Determine the [x, y] coordinate at the center of the cell enclosing the given text.  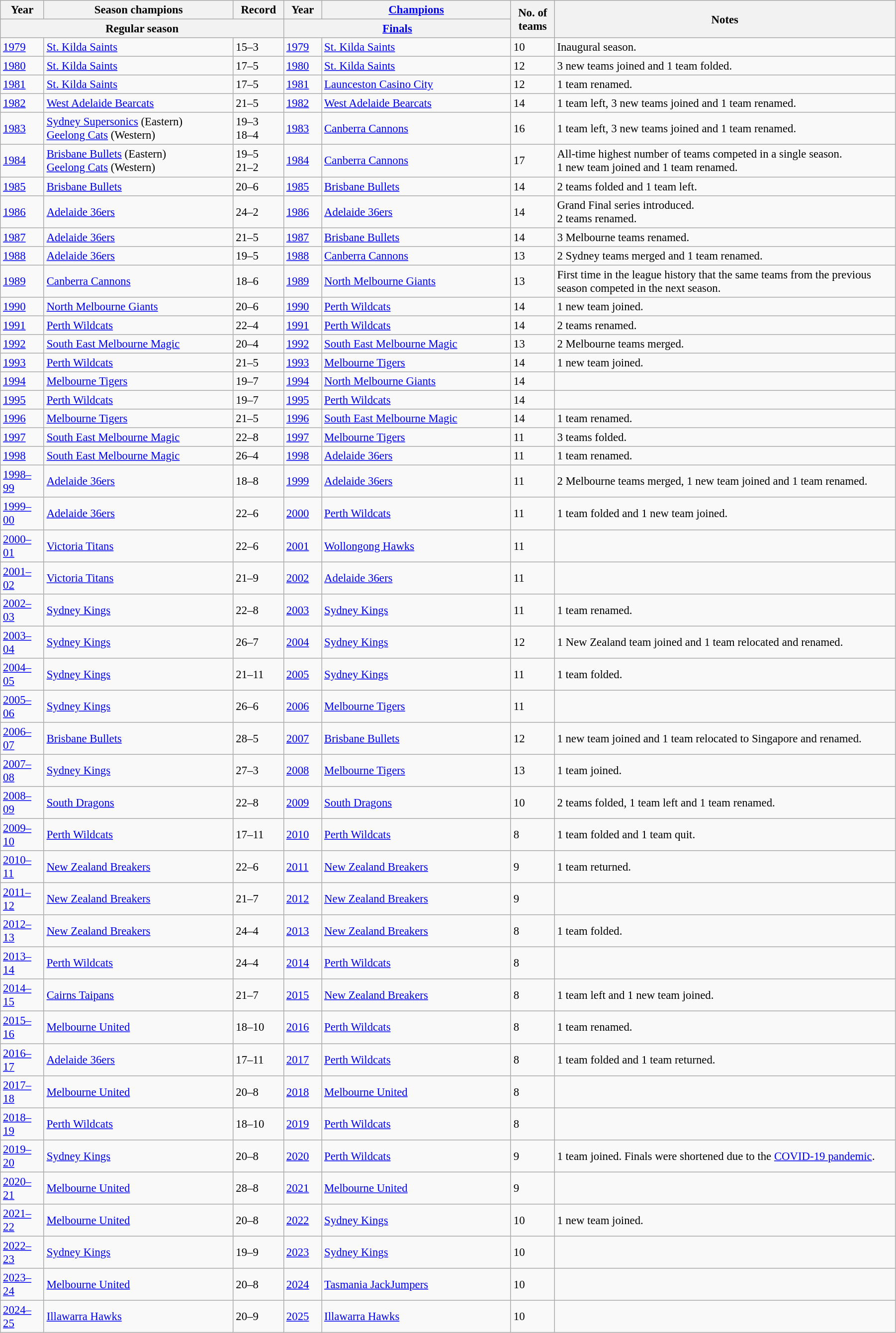
2012–13 [22, 931]
Grand Final series introduced. 2 teams renamed. [725, 212]
2008–09 [22, 802]
1 New Zealand team joined and 1 team relocated and renamed. [725, 642]
2017 [303, 1060]
2022 [303, 1220]
19–318–4 [259, 128]
2009–10 [22, 835]
2014–15 [22, 995]
2002 [303, 578]
1 team folded and 1 new team joined. [725, 514]
2011 [303, 867]
2021 [303, 1188]
1998–99 [22, 481]
3 teams folded. [725, 438]
First time in the league history that the same teams from the previous season competed in the next season. [725, 281]
2003–04 [22, 642]
2000 [303, 514]
2017–18 [22, 1092]
Notes [725, 19]
16 [533, 128]
2015–16 [22, 1027]
19–521–2 [259, 161]
2008 [303, 771]
2018 [303, 1092]
Cairns Taipans [138, 995]
2023 [303, 1252]
28–8 [259, 1188]
19–9 [259, 1252]
2001 [303, 546]
Wollongong Hawks [417, 546]
1999 [303, 481]
Finals [398, 29]
26–6 [259, 706]
1 team folded and 1 team returned. [725, 1060]
2024–25 [22, 1317]
18–8 [259, 481]
2 teams renamed. [725, 325]
1 team returned. [725, 867]
1 team joined. [725, 771]
2015 [303, 995]
Season champions [138, 10]
1 team left and 1 new team joined. [725, 995]
2006–07 [22, 739]
18–6 [259, 281]
2001–02 [22, 578]
2019–20 [22, 1155]
All-time highest number of teams competed in a single season. 1 new team joined and 1 team renamed. [725, 161]
1 team joined. Finals were shortened due to the COVID-19 pandemic. [725, 1155]
2021–22 [22, 1220]
Sydney Supersonics (Eastern)Geelong Cats (Western) [138, 128]
2 Melbourne teams merged, 1 new team joined and 1 team renamed. [725, 481]
2004–05 [22, 674]
2 Melbourne teams merged. [725, 344]
21–11 [259, 674]
2018–19 [22, 1124]
2007 [303, 739]
Record [259, 10]
Champions [417, 10]
2013–14 [22, 964]
28–5 [259, 739]
2020 [303, 1155]
2007–08 [22, 771]
27–3 [259, 771]
2 Sydney teams merged and 1 team renamed. [725, 256]
2002–03 [22, 610]
No. of teams [533, 19]
2 teams folded and 1 team left. [725, 186]
26–4 [259, 456]
17 [533, 161]
2 teams folded, 1 team left and 1 team renamed. [725, 802]
2005 [303, 674]
Launceston Casino City [417, 85]
1 new team joined and 1 team relocated to Singapore and renamed. [725, 739]
22–4 [259, 325]
2022–23 [22, 1252]
20–9 [259, 1317]
21–9 [259, 578]
2013 [303, 931]
2012 [303, 899]
2025 [303, 1317]
19–5 [259, 256]
2009 [303, 802]
2000–01 [22, 546]
3 new teams joined and 1 team folded. [725, 66]
2005–06 [22, 706]
2024 [303, 1285]
Brisbane Bullets (Eastern)Geelong Cats (Western) [138, 161]
Tasmania JackJumpers [417, 1285]
2010–11 [22, 867]
2016 [303, 1027]
1999–00 [22, 514]
26–7 [259, 642]
2006 [303, 706]
2004 [303, 642]
2020–21 [22, 1188]
2010 [303, 835]
15–3 [259, 47]
Inaugural season. [725, 47]
2011–12 [22, 899]
2019 [303, 1124]
2023–24 [22, 1285]
Regular season [142, 29]
3 Melbourne teams renamed. [725, 237]
24–2 [259, 212]
20–4 [259, 344]
2016–17 [22, 1060]
2003 [303, 610]
2014 [303, 964]
1 team folded and 1 team quit. [725, 835]
